From the cell containing the given text, extract its center point as (x, y) coordinate. 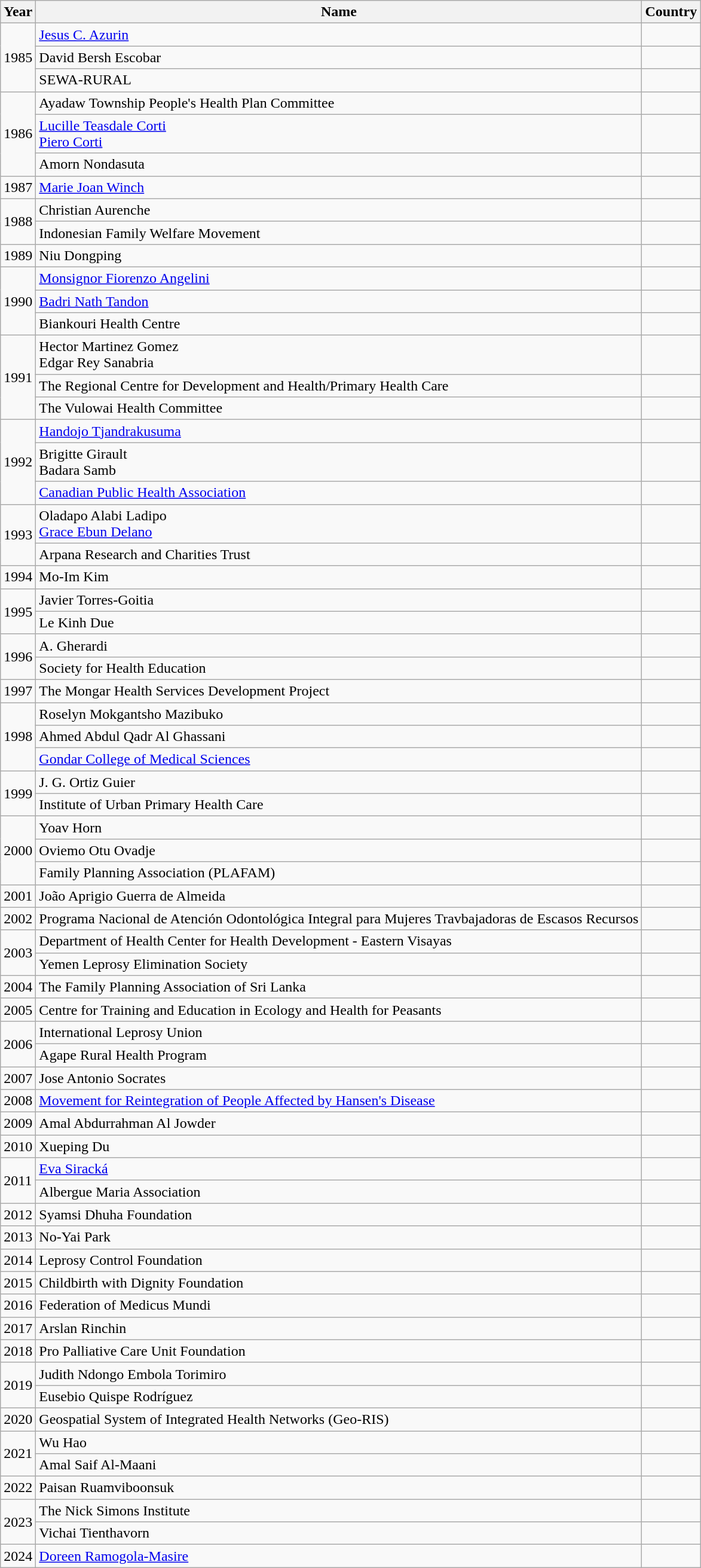
1992 (18, 462)
Year (18, 12)
1999 (18, 794)
Programa Nacional de Atención Odontológica Integral para Mujeres Travbajadoras de Escasos Recursos (339, 919)
J. G. Ortiz Guier (339, 782)
Badri Nath Tandon (339, 301)
Marie Joan Winch (339, 187)
Syamsi Dhuha Foundation (339, 1215)
Arpana Research and Charities Trust (339, 554)
Albergue Maria Association (339, 1192)
A. Gherardi (339, 645)
1997 (18, 691)
2023 (18, 1522)
Monsignor Fiorenzo Angelini (339, 278)
2010 (18, 1146)
Amorn Nondasuta (339, 164)
The Vulowai Health Committee (339, 408)
Yoav Horn (339, 828)
Leprosy Control Foundation (339, 1260)
Handojo Tjandrakusuma (339, 431)
Lucille Teasdale CortiPiero Corti (339, 134)
2014 (18, 1260)
Yemen Leprosy Elimination Society (339, 964)
1985 (18, 57)
2004 (18, 987)
2003 (18, 953)
Hector Martinez GomezEdgar Rey Sanabria (339, 355)
Xueping Du (339, 1146)
2000 (18, 850)
Geospatial System of Integrated Health Networks (Geo-RIS) (339, 1419)
2002 (18, 919)
1986 (18, 134)
Mo-Im Kim (339, 577)
Federation of Medicus Mundi (339, 1305)
1991 (18, 378)
2024 (18, 1556)
Eva Siracká (339, 1169)
The Regional Centre for Development and Health/Primary Health Care (339, 386)
Oladapo Alabi LadipoGrace Ebun Delano (339, 524)
Paisan Ruamviboonsuk (339, 1488)
Vichai Tienthavorn (339, 1533)
2006 (18, 1044)
Institute of Urban Primary Health Care (339, 805)
Agape Rural Health Program (339, 1055)
2008 (18, 1101)
2020 (18, 1419)
2015 (18, 1283)
Country (671, 12)
2019 (18, 1385)
1987 (18, 187)
Roselyn Mokgantsho Mazibuko (339, 713)
Le Kinh Due (339, 623)
Wu Hao (339, 1442)
International Leprosy Union (339, 1032)
The Mongar Health Services Development Project (339, 691)
2013 (18, 1237)
Jesus C. Azurin (339, 35)
2022 (18, 1488)
1995 (18, 611)
Family Planning Association (PLAFAM) (339, 873)
Arslan Rinchin (339, 1328)
2012 (18, 1215)
1988 (18, 221)
1989 (18, 255)
Childbirth with Dignity Foundation (339, 1283)
Biankouri Health Centre (339, 324)
2011 (18, 1180)
Name (339, 12)
2016 (18, 1305)
Doreen Ramogola-Masire (339, 1556)
Amal Abdurrahman Al Jowder (339, 1124)
Movement for Reintegration of People Affected by Hansen's Disease (339, 1101)
Society for Health Education (339, 668)
1994 (18, 577)
1993 (18, 535)
2005 (18, 1009)
2021 (18, 1453)
2017 (18, 1328)
2001 (18, 896)
Pro Palliative Care Unit Foundation (339, 1351)
2018 (18, 1351)
Oviemo Otu Ovadje (339, 850)
The Nick Simons Institute (339, 1511)
Eusebio Quispe Rodríguez (339, 1396)
SEWA-RURAL (339, 80)
1996 (18, 657)
Gondar College of Medical Sciences (339, 759)
Judith Ndongo Embola Torimiro (339, 1374)
1998 (18, 736)
Niu Dongping (339, 255)
Jose Antonio Socrates (339, 1078)
2009 (18, 1124)
The Family Planning Association of Sri Lanka (339, 987)
Canadian Public Health Association (339, 493)
Brigitte Girault Badara Samb (339, 462)
Javier Torres-Goitia (339, 600)
1990 (18, 301)
2007 (18, 1078)
Christian Aurenche (339, 210)
Ayadaw Township People's Health Plan Committee (339, 103)
No-Yai Park (339, 1237)
Indonesian Family Welfare Movement (339, 233)
Department of Health Center for Health Development - Eastern Visayas (339, 941)
Ahmed Abdul Qadr Al Ghassani (339, 737)
João Aprigio Guerra de Almeida (339, 896)
David Bersh Escobar (339, 57)
Centre for Training and Education in Ecology and Health for Peasants (339, 1009)
Amal Saif Al-Maani (339, 1465)
